Extract the (x, y) coordinate from the center of the cell holding the provided text.  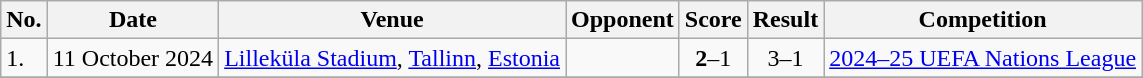
Result (785, 20)
Score (713, 20)
Competition (983, 20)
No. (24, 20)
Opponent (623, 20)
11 October 2024 (132, 58)
Date (132, 20)
Venue (392, 20)
2–1 (713, 58)
Lilleküla Stadium, Tallinn, Estonia (392, 58)
1. (24, 58)
3–1 (785, 58)
2024–25 UEFA Nations League (983, 58)
